Search for the cell housing the specified text and yield its (x, y) center coordinate. 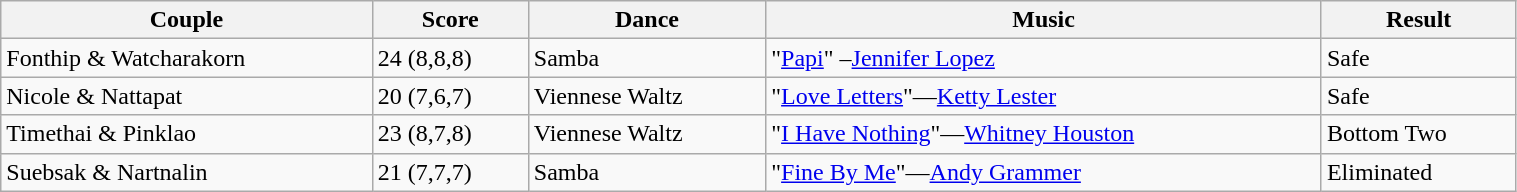
20 (7,6,7) (450, 96)
23 (8,7,8) (450, 134)
24 (8,8,8) (450, 58)
Suebsak & Nartnalin (186, 172)
Nicole & Nattapat (186, 96)
Dance (647, 20)
Timethai & Pinklao (186, 134)
Result (1418, 20)
Music (1044, 20)
"Papi" –Jennifer Lopez (1044, 58)
21 (7,7,7) (450, 172)
Score (450, 20)
"Fine By Me"—Andy Grammer (1044, 172)
Bottom Two (1418, 134)
Fonthip & Watcharakorn (186, 58)
"Love Letters"—Ketty Lester (1044, 96)
Eliminated (1418, 172)
Couple (186, 20)
"I Have Nothing"—Whitney Houston (1044, 134)
